Output the (X, Y) coordinate of the center of the cell containing the given text.  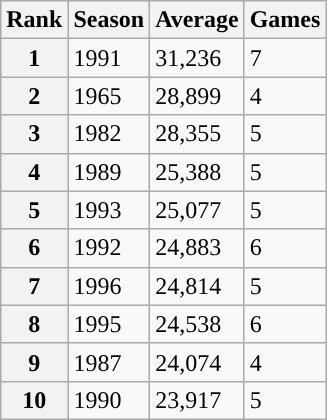
24,538 (198, 324)
1993 (109, 210)
1965 (109, 96)
Rank (34, 20)
23,917 (198, 400)
8 (34, 324)
2 (34, 96)
24,074 (198, 362)
3 (34, 134)
28,355 (198, 134)
1996 (109, 286)
1995 (109, 324)
24,883 (198, 248)
1 (34, 58)
31,236 (198, 58)
25,388 (198, 172)
1989 (109, 172)
Season (109, 20)
Games (285, 20)
28,899 (198, 96)
9 (34, 362)
1992 (109, 248)
1982 (109, 134)
25,077 (198, 210)
1987 (109, 362)
1991 (109, 58)
24,814 (198, 286)
10 (34, 400)
Average (198, 20)
1990 (109, 400)
